Extract the [x, y] coordinate from the center of the cell holding the provided text.  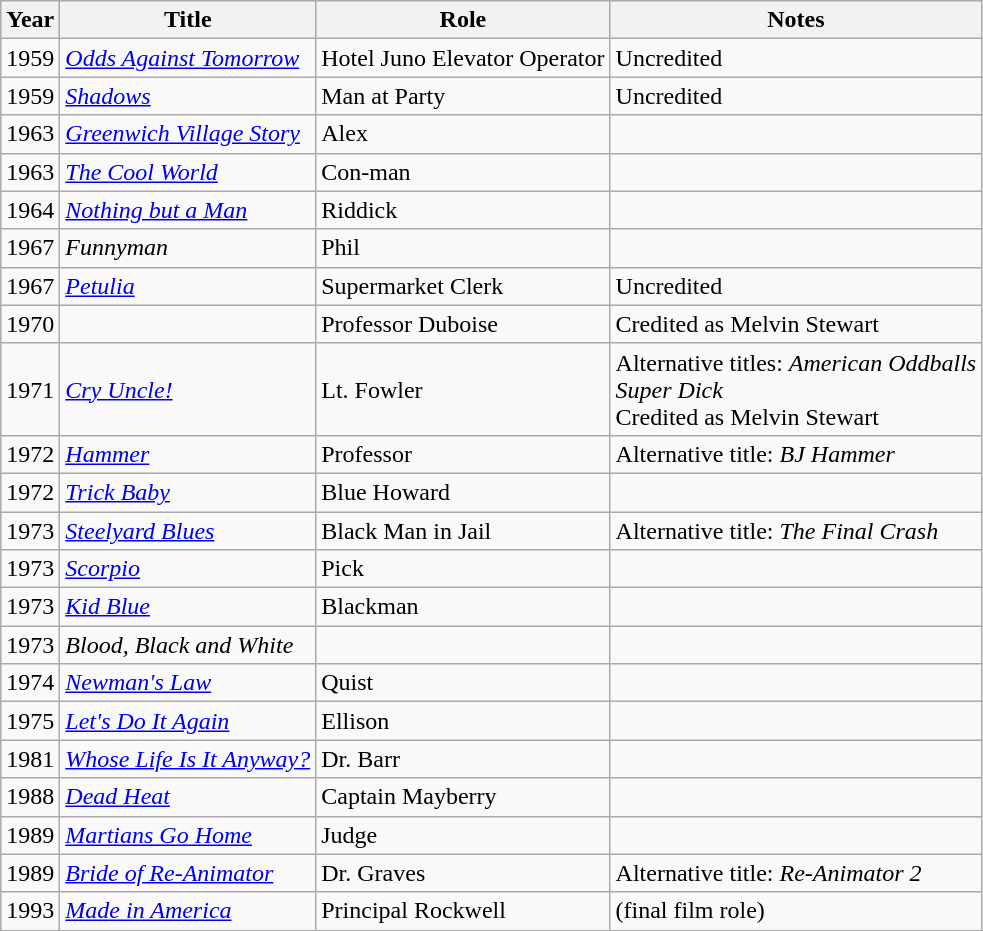
Made in America [188, 911]
Let's Do It Again [188, 721]
Blackman [463, 607]
Professor [463, 454]
Black Man in Jail [463, 531]
1993 [30, 911]
Alternative title: The Final Crash [796, 531]
Kid Blue [188, 607]
Blood, Black and White [188, 645]
Whose Life Is It Anyway? [188, 759]
Trick Baby [188, 492]
Year [30, 20]
Title [188, 20]
Alex [463, 134]
Man at Party [463, 96]
Newman's Law [188, 683]
(final film role) [796, 911]
Dr. Graves [463, 873]
Funnyman [188, 248]
Blue Howard [463, 492]
1970 [30, 324]
Hammer [188, 454]
The Cool World [188, 172]
1971 [30, 389]
Alternative title: Re-Animator 2 [796, 873]
Odds Against Tomorrow [188, 58]
Martians Go Home [188, 835]
Principal Rockwell [463, 911]
Notes [796, 20]
Captain Mayberry [463, 797]
1964 [30, 210]
Judge [463, 835]
Cry Uncle! [188, 389]
Supermarket Clerk [463, 286]
1975 [30, 721]
1988 [30, 797]
Credited as Melvin Stewart [796, 324]
Steelyard Blues [188, 531]
Ellison [463, 721]
Role [463, 20]
Greenwich Village Story [188, 134]
Bride of Re-Animator [188, 873]
Quist [463, 683]
Dead Heat [188, 797]
Lt. Fowler [463, 389]
Alternative title: BJ Hammer [796, 454]
Hotel Juno Elevator Operator [463, 58]
Petulia [188, 286]
Phil [463, 248]
1974 [30, 683]
1981 [30, 759]
Scorpio [188, 569]
Nothing but a Man [188, 210]
Pick [463, 569]
Shadows [188, 96]
Riddick [463, 210]
Con-man [463, 172]
Professor Duboise [463, 324]
Alternative titles: American OddballsSuper DickCredited as Melvin Stewart [796, 389]
Dr. Barr [463, 759]
